Return (X, Y) of the center of cell containing provided text 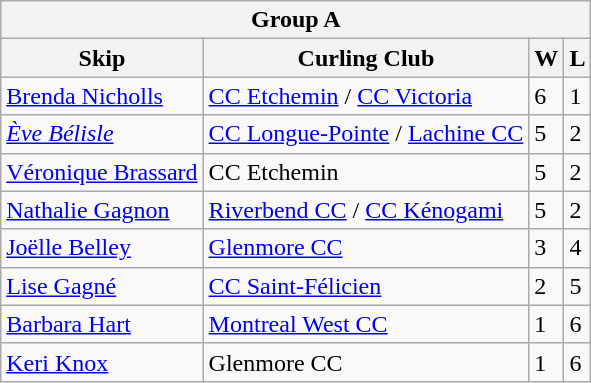
CC Etchemin (366, 172)
Skip (102, 58)
Riverbend CC / CC Kénogami (366, 210)
CC Etchemin / CC Victoria (366, 96)
Montreal West CC (366, 324)
Keri Knox (102, 362)
CC Saint-Félicien (366, 286)
Nathalie Gagnon (102, 210)
Brenda Nicholls (102, 96)
Ève Bélisle (102, 134)
Véronique Brassard (102, 172)
4 (578, 248)
Group A (296, 20)
Curling Club (366, 58)
CC Longue-Pointe / Lachine CC (366, 134)
W (546, 58)
3 (546, 248)
Barbara Hart (102, 324)
Joëlle Belley (102, 248)
L (578, 58)
Lise Gagné (102, 286)
